Extract the [x, y] coordinate from the center of the cell holding the provided text.  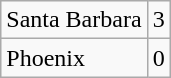
0 [158, 58]
Santa Barbara [74, 20]
Phoenix [74, 58]
3 [158, 20]
